Return the [x, y] coordinate for the center point of the cell that contains the specified text.  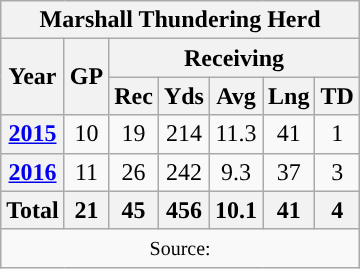
456 [184, 210]
19 [134, 134]
Year [33, 77]
2016 [33, 172]
TD [337, 96]
Source: [180, 248]
1 [337, 134]
4 [337, 210]
26 [134, 172]
21 [86, 210]
45 [134, 210]
37 [289, 172]
Marshall Thundering Herd [180, 20]
10 [86, 134]
Avg [236, 96]
11 [86, 172]
Lng [289, 96]
242 [184, 172]
Yds [184, 96]
2015 [33, 134]
3 [337, 172]
GP [86, 77]
Total [33, 210]
9.3 [236, 172]
10.1 [236, 210]
Receiving [234, 58]
Rec [134, 96]
214 [184, 134]
11.3 [236, 134]
